Search for the cell housing the specified text and yield its [x, y] center coordinate. 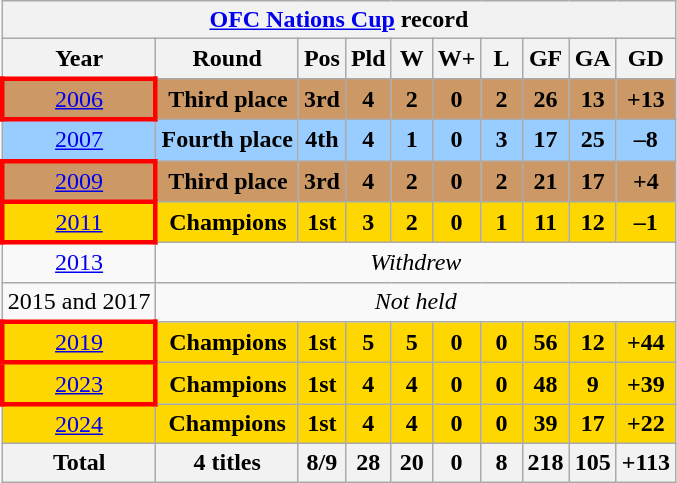
2007 [79, 140]
2013 [79, 263]
Withdrew [416, 263]
Fourth place [227, 140]
Pos [322, 59]
20 [412, 462]
GA [592, 59]
56 [546, 342]
GD [646, 59]
+39 [646, 384]
28 [368, 462]
2009 [79, 180]
L [502, 59]
2006 [79, 98]
21 [546, 180]
–8 [646, 140]
+22 [646, 424]
2011 [79, 222]
26 [546, 98]
+113 [646, 462]
48 [546, 384]
+13 [646, 98]
2015 and 2017 [79, 302]
Round [227, 59]
GF [546, 59]
Pld [368, 59]
Not held [416, 302]
4th [322, 140]
2023 [79, 384]
W+ [456, 59]
218 [546, 462]
+44 [646, 342]
2024 [79, 424]
8 [502, 462]
13 [592, 98]
+4 [646, 180]
105 [592, 462]
W [412, 59]
4 titles [227, 462]
9 [592, 384]
Total [79, 462]
25 [592, 140]
11 [546, 222]
8/9 [322, 462]
Year [79, 59]
39 [546, 424]
–1 [646, 222]
2019 [79, 342]
OFC Nations Cup record [338, 20]
